Scan for the cell matching the given text and deliver its (X, Y) coordinate at center. 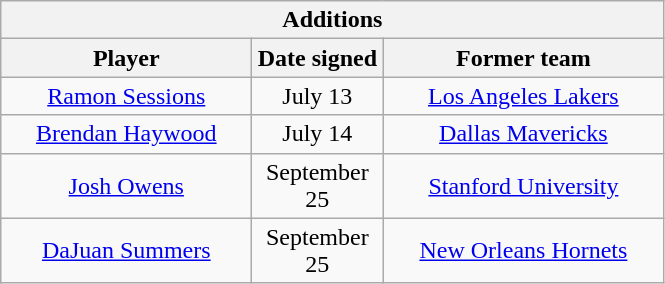
Date signed (318, 58)
Los Angeles Lakers (524, 96)
Player (126, 58)
Ramon Sessions (126, 96)
Former team (524, 58)
Brendan Haywood (126, 134)
DaJuan Summers (126, 250)
Stanford University (524, 186)
New Orleans Hornets (524, 250)
July 13 (318, 96)
July 14 (318, 134)
Additions (332, 20)
Dallas Mavericks (524, 134)
Josh Owens (126, 186)
